Extract the (X, Y) coordinate from the center of the cell holding the provided text.  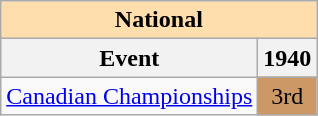
Canadian Championships (130, 96)
National (159, 20)
3rd (288, 96)
1940 (288, 58)
Event (130, 58)
